For the text-containing cell, return its midpoint in [x, y] coordinate format. 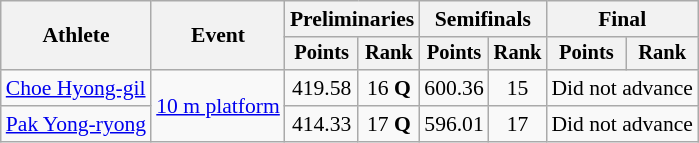
17 [518, 124]
414.33 [322, 124]
Event [218, 36]
Preliminaries [352, 19]
Choe Hyong-gil [76, 88]
15 [518, 88]
17 Q [388, 124]
419.58 [322, 88]
Pak Yong-ryong [76, 124]
600.36 [454, 88]
Semifinals [482, 19]
10 m platform [218, 106]
Athlete [76, 36]
596.01 [454, 124]
16 Q [388, 88]
Final [622, 19]
